Scan for the cell matching the given text and deliver its [X, Y] coordinate at center. 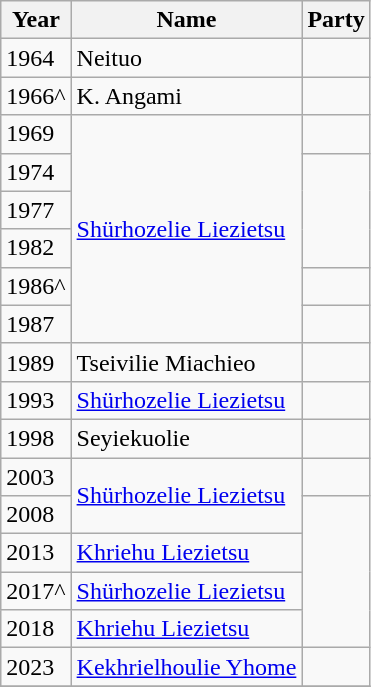
1993 [36, 400]
Name [186, 20]
Neituo [186, 58]
2013 [36, 553]
Tseivilie Miachieo [186, 362]
1969 [36, 134]
Year [36, 20]
Kekhrielhoulie Yhome [186, 667]
2017^ [36, 591]
2023 [36, 667]
2018 [36, 629]
Seyiekuolie [186, 438]
2008 [36, 515]
1986^ [36, 286]
1987 [36, 324]
1982 [36, 248]
1974 [36, 172]
K. Angami [186, 96]
1998 [36, 438]
1989 [36, 362]
1966^ [36, 96]
1964 [36, 58]
Party [336, 20]
1977 [36, 210]
2003 [36, 477]
